Extract the (x, y) coordinate from the center of the cell holding the provided text.  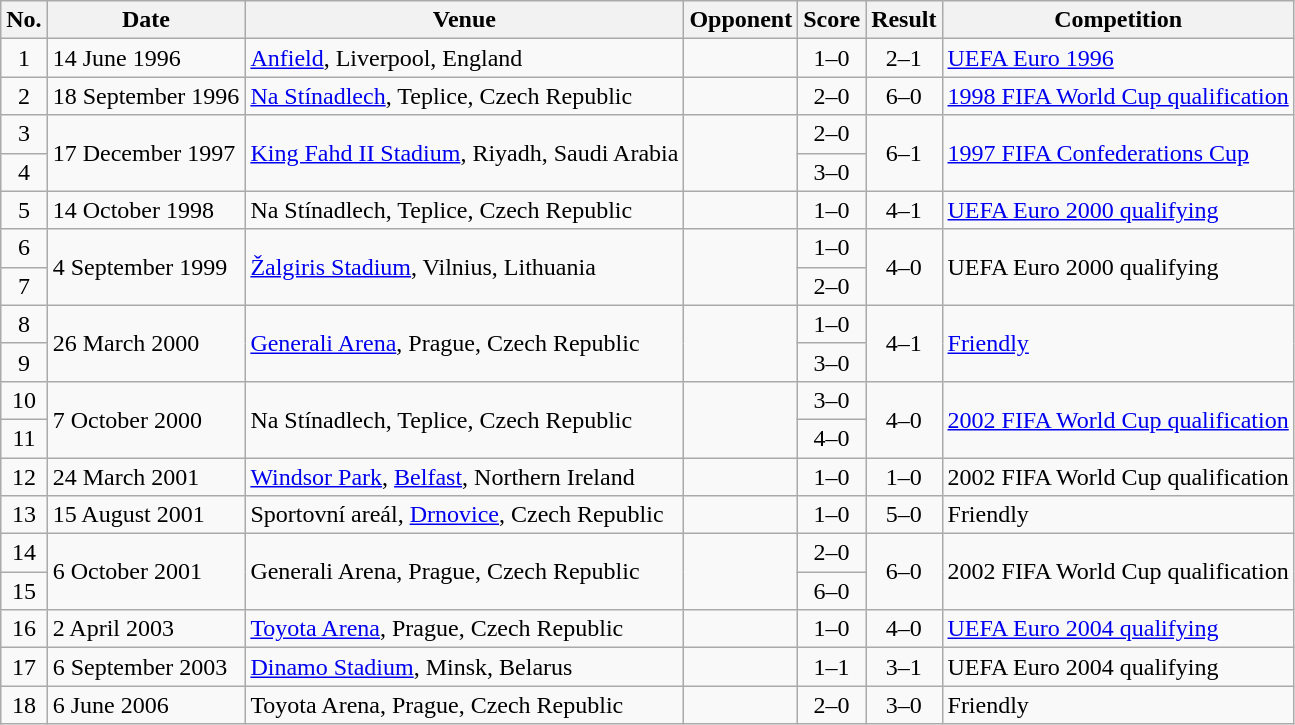
3–1 (904, 667)
Dinamo Stadium, Minsk, Belarus (464, 667)
6–1 (904, 153)
14 June 1996 (146, 58)
1 (24, 58)
Score (832, 20)
24 March 2001 (146, 477)
5–0 (904, 515)
Result (904, 20)
12 (24, 477)
Anfield, Liverpool, England (464, 58)
26 March 2000 (146, 343)
15 (24, 591)
Venue (464, 20)
9 (24, 362)
1–1 (832, 667)
6 October 2001 (146, 572)
17 (24, 667)
6 June 2006 (146, 705)
3 (24, 134)
Competition (1118, 20)
17 December 1997 (146, 153)
13 (24, 515)
2–1 (904, 58)
Žalgiris Stadium, Vilnius, Lithuania (464, 267)
1998 FIFA World Cup qualification (1118, 96)
4 (24, 172)
14 October 1998 (146, 210)
Sportovní areál, Drnovice, Czech Republic (464, 515)
7 (24, 286)
No. (24, 20)
5 (24, 210)
11 (24, 438)
6 September 2003 (146, 667)
10 (24, 400)
4 September 1999 (146, 267)
King Fahd II Stadium, Riyadh, Saudi Arabia (464, 153)
Date (146, 20)
1997 FIFA Confederations Cup (1118, 153)
14 (24, 553)
15 August 2001 (146, 515)
18 (24, 705)
8 (24, 324)
2 (24, 96)
18 September 1996 (146, 96)
Opponent (741, 20)
6 (24, 248)
UEFA Euro 1996 (1118, 58)
2 April 2003 (146, 629)
16 (24, 629)
7 October 2000 (146, 419)
Windsor Park, Belfast, Northern Ireland (464, 477)
